Capture the cell that displays the provided text and extract its [X, Y] central coordinate. 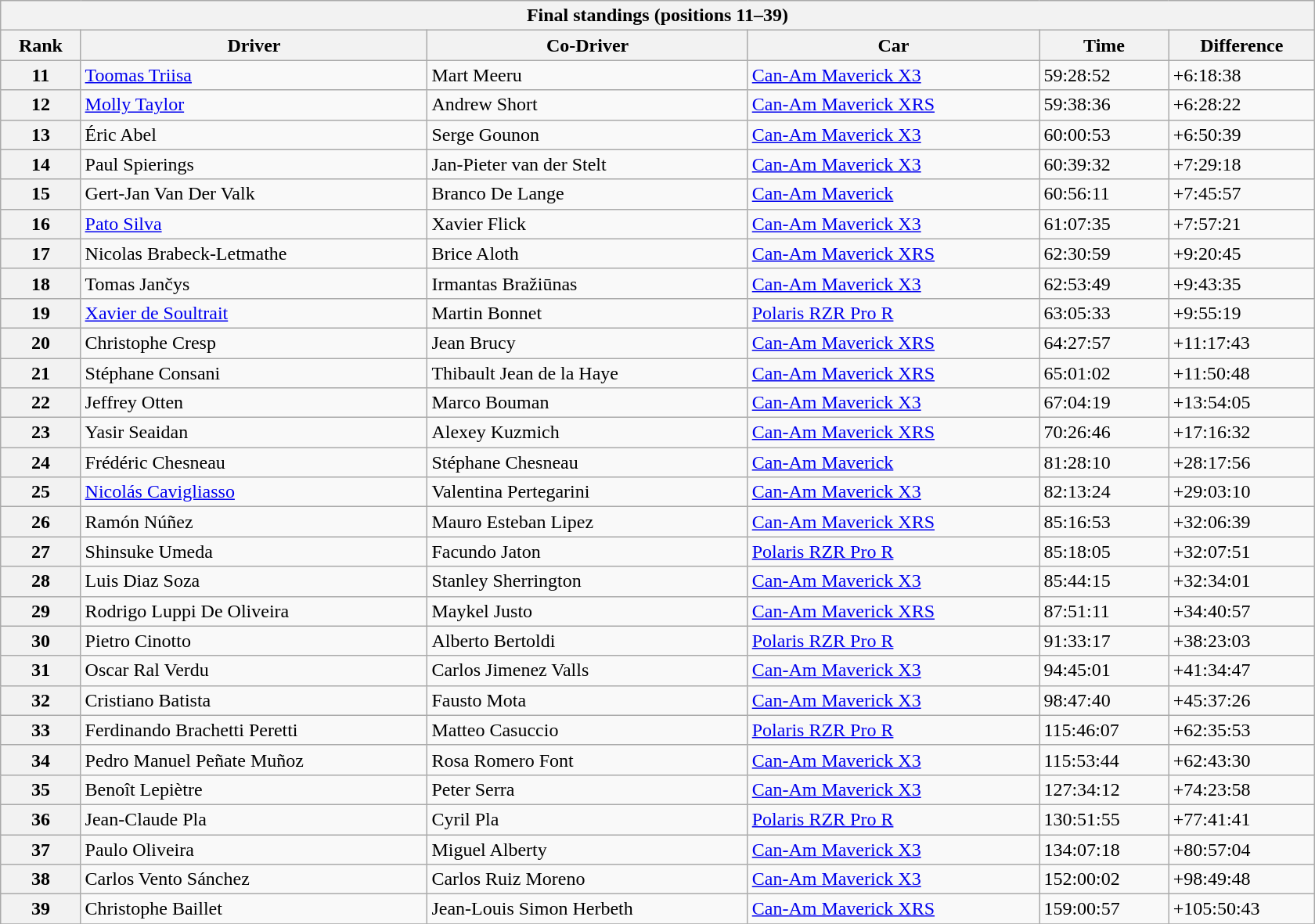
Cristiano Batista [254, 700]
Cyril Pla [587, 819]
61:07:35 [1104, 224]
24 [41, 462]
23 [41, 433]
+11:50:48 [1241, 373]
Toomas Triisa [254, 75]
27 [41, 552]
60:56:11 [1104, 194]
Jeffrey Otten [254, 403]
+6:50:39 [1241, 135]
12 [41, 105]
+62:43:30 [1241, 760]
30 [41, 641]
+9:43:35 [1241, 283]
67:04:19 [1104, 403]
Pato Silva [254, 224]
39 [41, 909]
Miguel Alberty [587, 849]
+32:07:51 [1241, 552]
130:51:55 [1104, 819]
87:51:11 [1104, 611]
11 [41, 75]
13 [41, 135]
17 [41, 253]
+7:57:21 [1241, 224]
Xavier de Soultrait [254, 313]
82:13:24 [1104, 492]
Luis Diaz Soza [254, 581]
+98:49:48 [1241, 879]
Peter Serra [587, 789]
Xavier Flick [587, 224]
+29:03:10 [1241, 492]
64:27:57 [1104, 343]
Driver [254, 45]
59:38:36 [1104, 105]
15 [41, 194]
Christophe Baillet [254, 909]
85:44:15 [1104, 581]
60:39:32 [1104, 164]
70:26:46 [1104, 433]
Carlos Ruiz Moreno [587, 879]
20 [41, 343]
62:53:49 [1104, 283]
Matteo Casuccio [587, 730]
+105:50:43 [1241, 909]
+45:37:26 [1241, 700]
+6:18:38 [1241, 75]
+28:17:56 [1241, 462]
+38:23:03 [1241, 641]
28 [41, 581]
115:46:07 [1104, 730]
Jean-Claude Pla [254, 819]
98:47:40 [1104, 700]
115:53:44 [1104, 760]
+80:57:04 [1241, 849]
31 [41, 671]
18 [41, 283]
Time [1104, 45]
Stanley Sherrington [587, 581]
Éric Abel [254, 135]
85:16:53 [1104, 522]
36 [41, 819]
127:34:12 [1104, 789]
Mart Meeru [587, 75]
Frédéric Chesneau [254, 462]
+17:16:32 [1241, 433]
Alexey Kuzmich [587, 433]
Difference [1241, 45]
Gert-Jan Van Der Valk [254, 194]
Facundo Jaton [587, 552]
Christophe Cresp [254, 343]
Pedro Manuel Peñate Muñoz [254, 760]
Ramón Núñez [254, 522]
Molly Taylor [254, 105]
91:33:17 [1104, 641]
14 [41, 164]
Marco Bouman [587, 403]
Andrew Short [587, 105]
59:28:52 [1104, 75]
22 [41, 403]
Branco De Lange [587, 194]
Martin Bonnet [587, 313]
33 [41, 730]
Ferdinando Brachetti Peretti [254, 730]
25 [41, 492]
26 [41, 522]
+41:34:47 [1241, 671]
+77:41:41 [1241, 819]
Tomas Jančys [254, 283]
Paulo Oliveira [254, 849]
+11:17:43 [1241, 343]
34 [41, 760]
Jean-Louis Simon Herbeth [587, 909]
Nicolas Brabeck-Letmathe [254, 253]
+9:55:19 [1241, 313]
Mauro Esteban Lipez [587, 522]
94:45:01 [1104, 671]
37 [41, 849]
Serge Gounon [587, 135]
60:00:53 [1104, 135]
+7:45:57 [1241, 194]
38 [41, 879]
+13:54:05 [1241, 403]
Rosa Romero Font [587, 760]
Carlos Vento Sánchez [254, 879]
Carlos Jimenez Valls [587, 671]
Car [894, 45]
Jan-Pieter van der Stelt [587, 164]
85:18:05 [1104, 552]
16 [41, 224]
159:00:57 [1104, 909]
+62:35:53 [1241, 730]
Thibault Jean de la Haye [587, 373]
Paul Spierings [254, 164]
134:07:18 [1104, 849]
152:00:02 [1104, 879]
Nicolás Cavigliasso [254, 492]
Rank [41, 45]
Benoît Lepiètre [254, 789]
Stéphane Chesneau [587, 462]
Stéphane Consani [254, 373]
+9:20:45 [1241, 253]
+74:23:58 [1241, 789]
Jean Brucy [587, 343]
Valentina Pertegarini [587, 492]
81:28:10 [1104, 462]
29 [41, 611]
35 [41, 789]
Irmantas Bražiūnas [587, 283]
Shinsuke Umeda [254, 552]
65:01:02 [1104, 373]
63:05:33 [1104, 313]
Maykel Justo [587, 611]
+32:34:01 [1241, 581]
+7:29:18 [1241, 164]
Rodrigo Luppi De Oliveira [254, 611]
Alberto Bertoldi [587, 641]
Final standings (positions 11–39) [657, 16]
Co-Driver [587, 45]
Yasir Seaidan [254, 433]
62:30:59 [1104, 253]
Brice Aloth [587, 253]
+6:28:22 [1241, 105]
19 [41, 313]
+34:40:57 [1241, 611]
Pietro Cinotto [254, 641]
Fausto Mota [587, 700]
21 [41, 373]
+32:06:39 [1241, 522]
32 [41, 700]
Oscar Ral Verdu [254, 671]
